Locate the cell with the specified text and output its [X, Y] center coordinate. 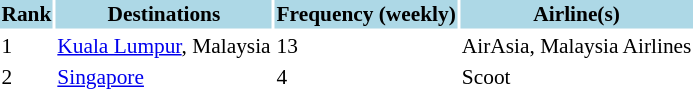
Frequency (weekly) [366, 14]
Airline(s) [576, 14]
Destinations [164, 14]
1 [26, 46]
AirAsia, Malaysia Airlines [576, 46]
Rank [26, 14]
13 [366, 46]
Kuala Lumpur, Malaysia [164, 46]
